Pinpoint the cell where the given text exists, returning its [x, y] midpoint coordinate. 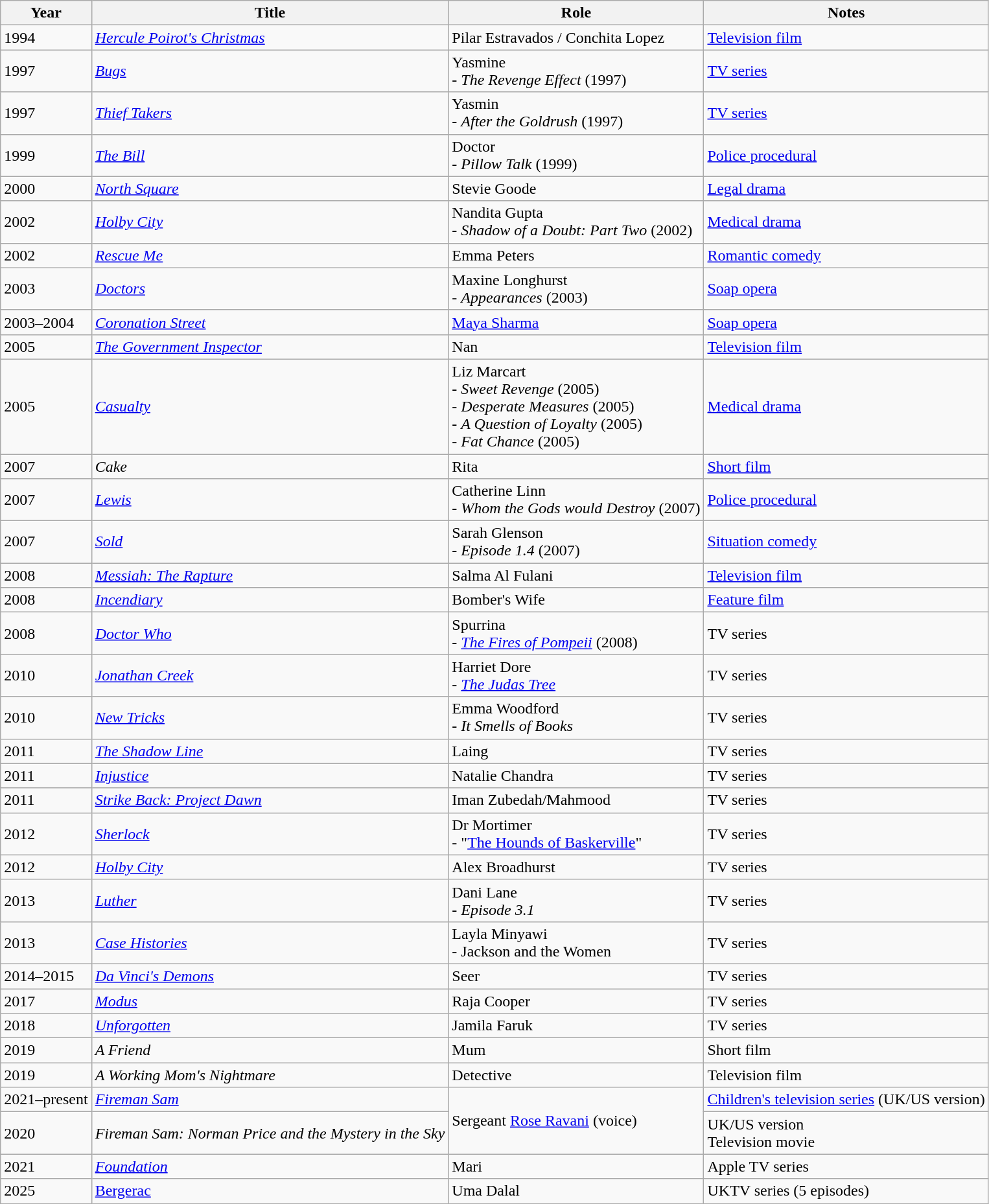
Jamila Faruk [576, 1026]
The Shadow Line [270, 751]
Strike Back: Project Dawn [270, 800]
Situation comedy [846, 542]
Mum [576, 1050]
1999 [46, 156]
2003–2004 [46, 322]
Iman Zubedah/Mahmood [576, 800]
Natalie Chandra [576, 776]
Dani Lane- Episode 3.1 [576, 901]
Bergerac [270, 1191]
Title [270, 13]
Spurrina- The Fires of Pompeii (2008) [576, 634]
Coronation Street [270, 322]
2003 [46, 289]
A Working Mom's Nightmare [270, 1075]
Rita [576, 466]
Apple TV series [846, 1166]
Lewis [270, 500]
Fireman Sam [270, 1100]
Nandita Gupta- Shadow of a Doubt: Part Two (2002) [576, 222]
Modus [270, 1001]
Maxine Longhurst- Appearances (2003) [576, 289]
Role [576, 13]
A Friend [270, 1050]
Messiah: The Rapture [270, 575]
Catherine Linn- Whom the Gods would Destroy (2007) [576, 500]
Yasmin- After the Goldrush (1997) [576, 113]
Raja Cooper [576, 1001]
The Government Inspector [270, 347]
Sarah Glenson- Episode 1.4 (2007) [576, 542]
Casualty [270, 406]
Year [46, 13]
Emma Peters [576, 255]
Injustice [270, 776]
2025 [46, 1191]
Bomber's Wife [576, 600]
Incendiary [270, 600]
2017 [46, 1001]
2014–2015 [46, 976]
2000 [46, 189]
North Square [270, 189]
Salma Al Fulani [576, 575]
Liz Marcart- Sweet Revenge (2005)- Desperate Measures (2005)- A Question of Loyalty (2005)- Fat Chance (2005) [576, 406]
Nan [576, 347]
2021 [46, 1166]
Case Histories [270, 942]
UK/US versionTelevision movie [846, 1133]
2021–present [46, 1100]
Doctor Who [270, 634]
Detective [576, 1075]
1994 [46, 38]
Stevie Goode [576, 189]
Luther [270, 901]
Mari [576, 1166]
Romantic comedy [846, 255]
2020 [46, 1133]
Cake [270, 466]
UKTV series (5 episodes) [846, 1191]
Jonathan Creek [270, 675]
Bugs [270, 71]
Feature film [846, 600]
Harriet Dore- The Judas Tree [576, 675]
Uma Dalal [576, 1191]
Sold [270, 542]
Emma Woodford- It Smells of Books [576, 718]
Yasmine- The Revenge Effect (1997) [576, 71]
Layla Minyawi- Jackson and the Women [576, 942]
Children's television series (UK/US version) [846, 1100]
The Bill [270, 156]
2018 [46, 1026]
Sergeant Rose Ravani (voice) [576, 1121]
Alex Broadhurst [576, 867]
Doctors [270, 289]
Foundation [270, 1166]
Maya Sharma [576, 322]
Da Vinci's Demons [270, 976]
Sherlock [270, 833]
Thief Takers [270, 113]
Legal drama [846, 189]
Unforgotten [270, 1026]
Doctor- Pillow Talk (1999) [576, 156]
Fireman Sam: Norman Price and the Mystery in the Sky [270, 1133]
Seer [576, 976]
Notes [846, 13]
Rescue Me [270, 255]
Hercule Poirot's Christmas [270, 38]
New Tricks [270, 718]
Dr Mortimer- "The Hounds of Baskerville" [576, 833]
Pilar Estravados / Conchita Lopez [576, 38]
Laing [576, 751]
